Pinpoint the cell where the given text exists, returning its [x, y] midpoint coordinate. 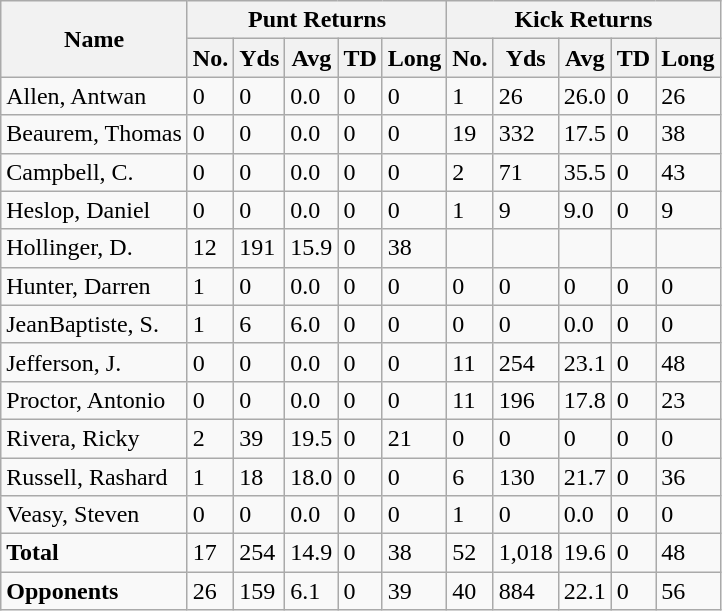
21.7 [584, 477]
130 [526, 477]
14.9 [312, 553]
6.1 [312, 591]
Russell, Rashard [94, 477]
Kick Returns [584, 20]
35.5 [584, 172]
23 [688, 400]
Allen, Antwan [94, 96]
Total [94, 553]
17.8 [584, 400]
26.0 [584, 96]
1,018 [526, 553]
Proctor, Antonio [94, 400]
18.0 [312, 477]
22.1 [584, 591]
Campbell, C. [94, 172]
23.1 [584, 362]
Veasy, Steven [94, 515]
191 [260, 248]
52 [470, 553]
332 [526, 134]
56 [688, 591]
Heslop, Daniel [94, 210]
6.0 [312, 324]
21 [414, 438]
Hunter, Darren [94, 286]
19 [470, 134]
JeanBaptiste, S. [94, 324]
Hollinger, D. [94, 248]
71 [526, 172]
196 [526, 400]
Opponents [94, 591]
884 [526, 591]
17 [210, 553]
19.6 [584, 553]
Beaurem, Thomas [94, 134]
40 [470, 591]
17.5 [584, 134]
Rivera, Ricky [94, 438]
43 [688, 172]
36 [688, 477]
Punt Returns [316, 20]
19.5 [312, 438]
159 [260, 591]
18 [260, 477]
12 [210, 248]
15.9 [312, 248]
Jefferson, J. [94, 362]
9.0 [584, 210]
Name [94, 39]
